Output the (x, y) coordinate of the center of the cell containing the given text.  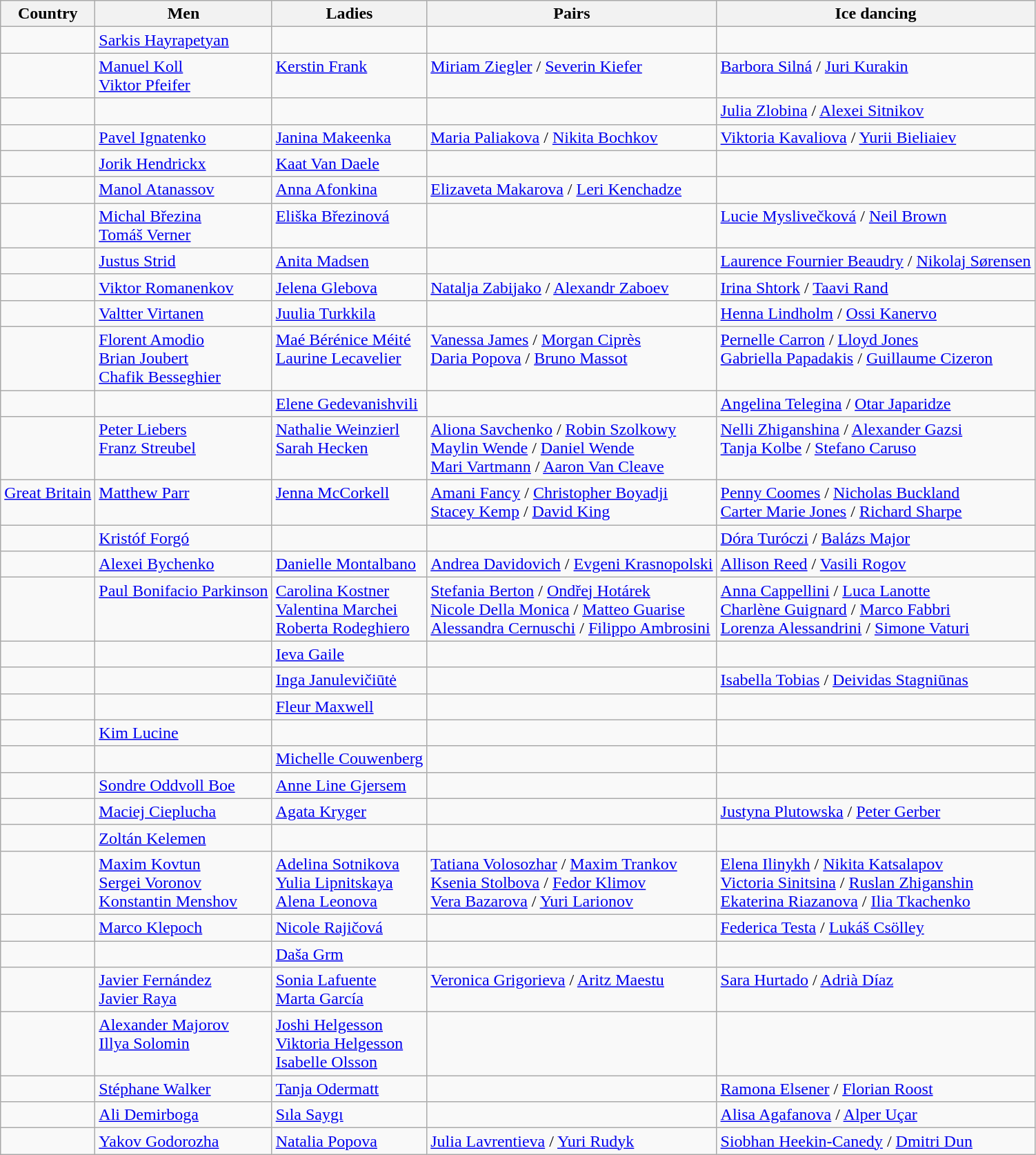
Valtter Virtanen (183, 313)
Manol Atanassov (183, 190)
Daša Grm (349, 954)
Pernelle Carron / Lloyd Jones Gabriella Papadakis / Guillaume Cizeron (876, 358)
Stéphane Walker (183, 1089)
Sarkis Hayrapetyan (183, 40)
Men (183, 14)
Eliška Březinová (349, 225)
Barbora Silná / Juri Kurakin (876, 76)
Yakov Godorozha (183, 1141)
Danielle Montalbano (349, 564)
Kerstin Frank (349, 76)
Anna Cappellini / Luca Lanotte Charlène Guignard / Marco Fabbri Lorenza Alessandrini / Simone Vaturi (876, 609)
Jorik Hendrickx (183, 164)
Alexander Majorov Illya Solomin (183, 1044)
Allison Reed / Vasili Rogov (876, 564)
Elizaveta Makarova / Leri Kenchadze (572, 190)
Agata Kryger (349, 811)
Anna Afonkina (349, 190)
Tanja Odermatt (349, 1089)
Great Britain (48, 502)
Kim Lucine (183, 733)
Andrea Davidovich / Evgeni Krasnopolski (572, 564)
Natalia Popova (349, 1141)
Inga Janulevičiūtė (349, 680)
Alexei Bychenko (183, 564)
Aliona Savchenko / Robin Szolkowy Maylin Wende / Daniel Wende Mari Vartmann / Aaron Van Cleave (572, 448)
Henna Lindholm / Ossi Kanervo (876, 313)
Anita Madsen (349, 261)
Sara Hurtado / Adrià Díaz (876, 989)
Maria Paliakova / Nikita Bochkov (572, 137)
Justus Strid (183, 261)
Amani Fancy / Christopher Boyadji Stacey Kemp / David King (572, 502)
Manuel Koll Viktor Pfeifer (183, 76)
Ali Demirboga (183, 1115)
Alisa Agafanova / Alper Uçar (876, 1115)
Michelle Couwenberg (349, 759)
Miriam Ziegler / Severin Kiefer (572, 76)
Maxim Kovtun Sergei Voronov Konstantin Menshov (183, 882)
Kaat Van Daele (349, 164)
Maé Bérénice Méité Laurine Lecavelier (349, 358)
Ieva Gaile (349, 654)
Julia Lavrentieva / Yuri Rudyk (572, 1141)
Pavel Ignatenko (183, 137)
Nicole Rajičová (349, 927)
Anne Line Gjersem (349, 785)
Kristóf Forgó (183, 538)
Siobhan Heekin-Canedy / Dmitri Dun (876, 1141)
Elene Gedevanishvili (349, 404)
Justyna Plutowska / Peter Gerber (876, 811)
Juulia Turkkila (349, 313)
Sonia Lafuente Marta García (349, 989)
Peter Liebers Franz Streubel (183, 448)
Dóra Turóczi / Balázs Major (876, 538)
Michal Březina Tomáš Verner (183, 225)
Irina Shtork / Taavi Rand (876, 287)
Isabella Tobias / Deividas Stagniūnas (876, 680)
Laurence Fournier Beaudry / Nikolaj Sørensen (876, 261)
Marco Klepoch (183, 927)
Tatiana Volosozhar / Maxim Trankov Ksenia Stolbova / Fedor Klimov Vera Bazarova / Yuri Larionov (572, 882)
Viktoria Kavaliova / Yurii Bieliaiev (876, 137)
Ramona Elsener / Florian Roost (876, 1089)
Javier Fernández Javier Raya (183, 989)
Sıla Saygı (349, 1115)
Jelena Glebova (349, 287)
Pairs (572, 14)
Stefania Berton / Ondřej Hotárek Nicole Della Monica / Matteo Guarise Alessandra Cernuschi / Filippo Ambrosini (572, 609)
Nathalie Weinzierl Sarah Hecken (349, 448)
Zoltán Kelemen (183, 838)
Julia Zlobina / Alexei Sitnikov (876, 111)
Lucie Myslivečková / Neil Brown (876, 225)
Viktor Romanenkov (183, 287)
Natalja Zabijako / Alexandr Zaboev (572, 287)
Maciej Cieplucha (183, 811)
Ladies (349, 14)
Jenna McCorkell (349, 502)
Veronica Grigorieva / Aritz Maestu (572, 989)
Penny Coomes / Nicholas Buckland Carter Marie Jones / Richard Sharpe (876, 502)
Country (48, 14)
Adelina Sotnikova Yulia Lipnitskaya Alena Leonova (349, 882)
Carolina Kostner Valentina Marchei Roberta Rodeghiero (349, 609)
Janina Makeenka (349, 137)
Ice dancing (876, 14)
Matthew Parr (183, 502)
Nelli Zhiganshina / Alexander Gazsi Tanja Kolbe / Stefano Caruso (876, 448)
Joshi Helgesson Viktoria Helgesson Isabelle Olsson (349, 1044)
Florent Amodio Brian Joubert Chafik Besseghier (183, 358)
Paul Bonifacio Parkinson (183, 609)
Elena Ilinykh / Nikita Katsalapov Victoria Sinitsina / Ruslan Zhiganshin Ekaterina Riazanova / Ilia Tkachenko (876, 882)
Vanessa James / Morgan Ciprès Daria Popova / Bruno Massot (572, 358)
Angelina Telegina / Otar Japaridze (876, 404)
Federica Testa / Lukáš Csölley (876, 927)
Fleur Maxwell (349, 707)
Sondre Oddvoll Boe (183, 785)
